Scan for the cell matching the given text and deliver its [X, Y] coordinate at center. 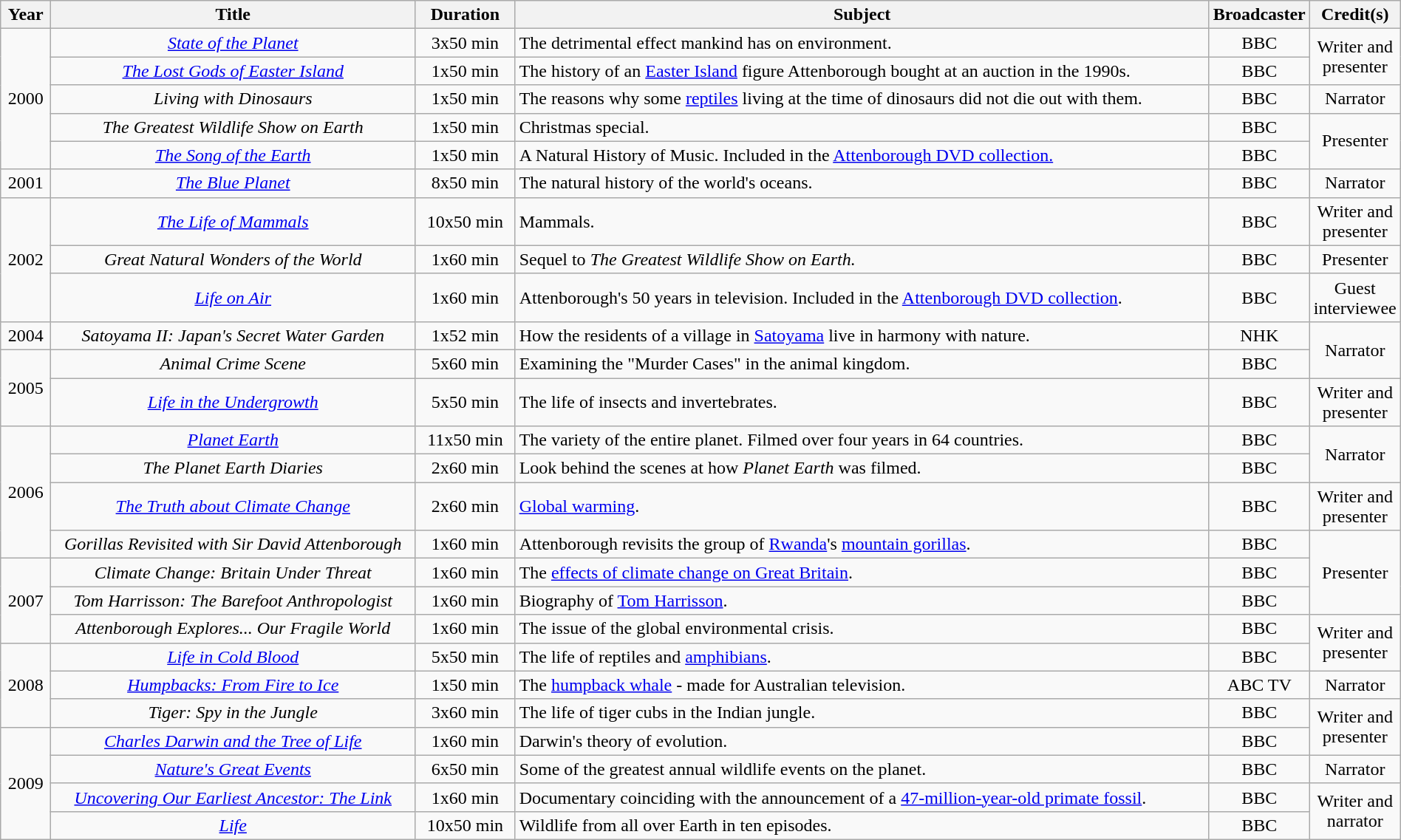
The reasons why some reptiles living at the time of dinosaurs did not die out with them. [862, 99]
Animal Crime Scene [234, 363]
Look behind the scenes at how Planet Earth was filmed. [862, 468]
Life [234, 825]
Uncovering Our Earliest Ancestor: The Link [234, 797]
Living with Dinosaurs [234, 99]
The variety of the entire planet. Filmed over four years in 64 countries. [862, 440]
The issue of the global environmental crisis. [862, 629]
Tiger: Spy in the Jungle [234, 713]
2001 [26, 183]
Guest interviewee [1355, 297]
Christmas special. [862, 127]
Tom Harrisson: The Barefoot Anthropologist [234, 601]
Life on Air [234, 297]
Attenborough revisits the group of Rwanda's mountain gorillas. [862, 544]
Climate Change: Britain Under Threat [234, 573]
Attenborough's 50 years in television. Included in the Attenborough DVD collection. [862, 297]
The Lost Gods of Easter Island [234, 71]
The life of tiger cubs in the Indian jungle. [862, 713]
The humpback whale - made for Australian television. [862, 685]
2007 [26, 601]
Credit(s) [1355, 15]
2006 [26, 492]
Subject [862, 15]
Examining the "Murder Cases" in the animal kingdom. [862, 363]
8x50 min [466, 183]
Wildlife from all over Earth in ten episodes. [862, 825]
Nature's Great Events [234, 769]
The life of insects and invertebrates. [862, 402]
The detrimental effect mankind has on environment. [862, 43]
Broadcaster [1259, 15]
Gorillas Revisited with Sir David Attenborough [234, 544]
The history of an Easter Island figure Attenborough bought at an auction in the 1990s. [862, 71]
2002 [26, 259]
Writer and narrator [1355, 811]
Documentary coinciding with the announcement of a 47-million-year-old primate fossil. [862, 797]
Satoyama II: Japan's Secret Water Garden [234, 335]
Sequel to The Greatest Wildlife Show on Earth. [862, 259]
Global warming. [862, 507]
Humpbacks: From Fire to Ice [234, 685]
2009 [26, 783]
3x50 min [466, 43]
1x52 min [466, 335]
The Blue Planet [234, 183]
6x50 min [466, 769]
The Planet Earth Diaries [234, 468]
5x60 min [466, 363]
2008 [26, 685]
State of the Planet [234, 43]
Planet Earth [234, 440]
3x60 min [466, 713]
The Greatest Wildlife Show on Earth [234, 127]
Title [234, 15]
2004 [26, 335]
The effects of climate change on Great Britain. [862, 573]
Mammals. [862, 222]
Life in the Undergrowth [234, 402]
The Truth about Climate Change [234, 507]
11x50 min [466, 440]
Some of the greatest annual wildlife events on the planet. [862, 769]
Darwin's theory of evolution. [862, 741]
Year [26, 15]
Biography of Tom Harrisson. [862, 601]
ABC TV [1259, 685]
The life of reptiles and amphibians. [862, 657]
Charles Darwin and the Tree of Life [234, 741]
NHK [1259, 335]
The natural history of the world's oceans. [862, 183]
How the residents of a village in Satoyama live in harmony with nature. [862, 335]
Great Natural Wonders of the World [234, 259]
Life in Cold Blood [234, 657]
The Life of Mammals [234, 222]
2005 [26, 387]
Attenborough Explores... Our Fragile World [234, 629]
Duration [466, 15]
2000 [26, 99]
The Song of the Earth [234, 155]
A Natural History of Music. Included in the Attenborough DVD collection. [862, 155]
